Extract the [x, y] coordinate from the center of the cell holding the provided text.  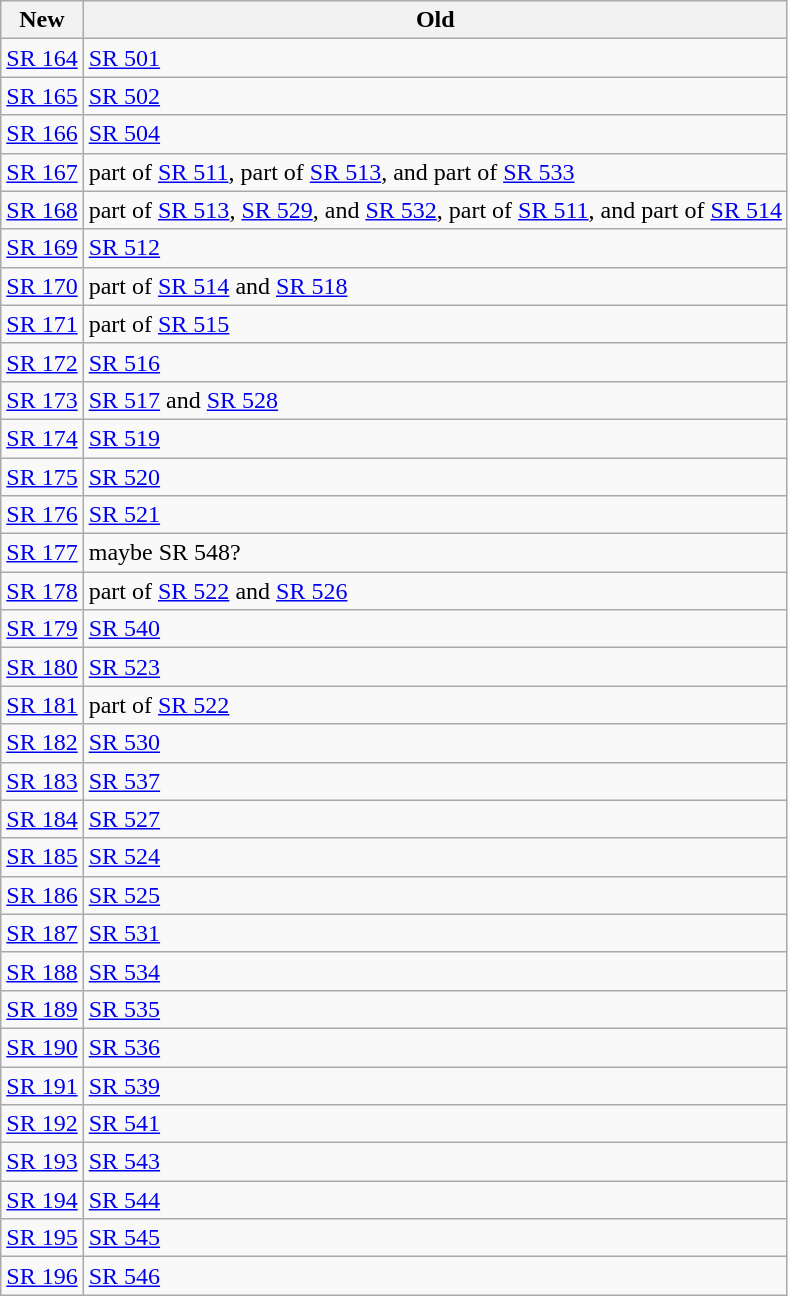
SR 512 [435, 248]
SR 171 [42, 324]
SR 188 [42, 971]
SR 504 [435, 134]
SR 527 [435, 819]
SR 524 [435, 857]
SR 531 [435, 933]
SR 530 [435, 743]
SR 174 [42, 438]
part of SR 522 [435, 705]
SR 167 [42, 172]
SR 190 [42, 1047]
SR 196 [42, 1276]
SR 173 [42, 400]
part of SR 511, part of SR 513, and part of SR 533 [435, 172]
SR 525 [435, 895]
Old [435, 20]
SR 165 [42, 96]
SR 194 [42, 1200]
SR 541 [435, 1124]
SR 516 [435, 362]
SR 537 [435, 781]
SR 523 [435, 667]
SR 536 [435, 1047]
SR 185 [42, 857]
SR 534 [435, 971]
part of SR 515 [435, 324]
SR 543 [435, 1162]
SR 184 [42, 819]
SR 546 [435, 1276]
SR 181 [42, 705]
SR 168 [42, 210]
SR 191 [42, 1085]
part of SR 513, SR 529, and SR 532, part of SR 511, and part of SR 514 [435, 210]
part of SR 514 and SR 518 [435, 286]
SR 519 [435, 438]
SR 189 [42, 1009]
SR 545 [435, 1238]
SR 195 [42, 1238]
SR 177 [42, 553]
SR 520 [435, 477]
SR 176 [42, 515]
SR 186 [42, 895]
SR 180 [42, 667]
SR 521 [435, 515]
SR 192 [42, 1124]
New [42, 20]
SR 182 [42, 743]
SR 164 [42, 58]
SR 183 [42, 781]
SR 539 [435, 1085]
SR 166 [42, 134]
SR 172 [42, 362]
SR 175 [42, 477]
SR 178 [42, 591]
SR 535 [435, 1009]
SR 517 and SR 528 [435, 400]
SR 169 [42, 248]
SR 501 [435, 58]
maybe SR 548? [435, 553]
SR 540 [435, 629]
part of SR 522 and SR 526 [435, 591]
SR 544 [435, 1200]
SR 193 [42, 1162]
SR 502 [435, 96]
SR 170 [42, 286]
SR 187 [42, 933]
SR 179 [42, 629]
